Detect which cell encompasses the target text, then output its [X, Y] center coordinate. 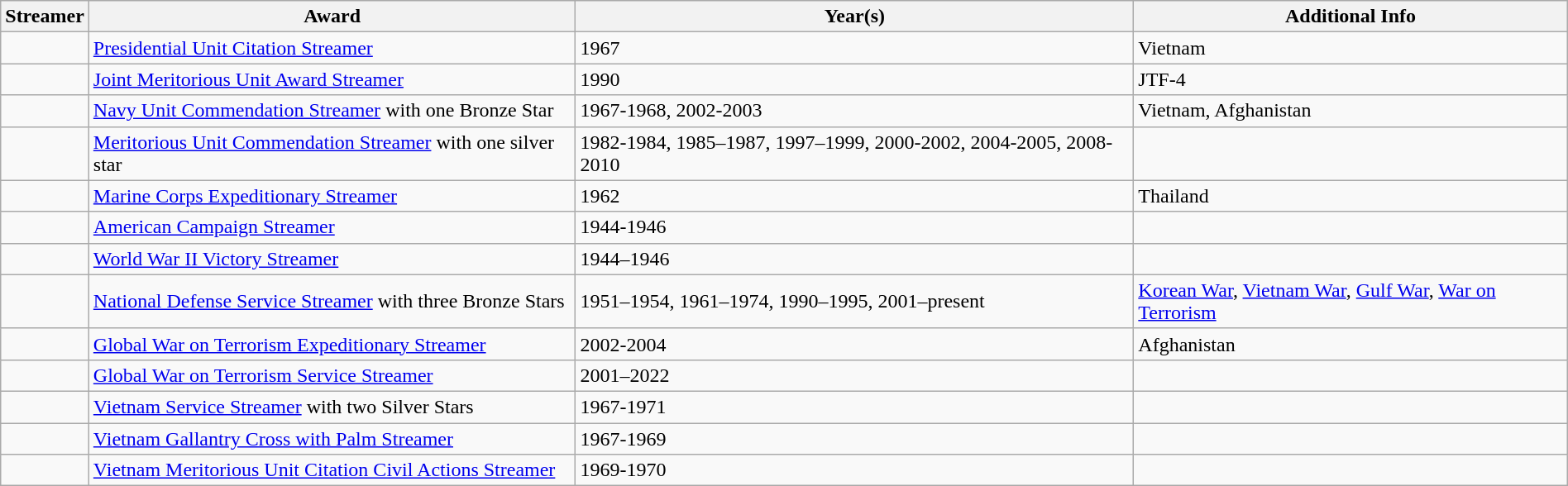
Presidential Unit Citation Streamer [332, 48]
Additional Info [1350, 17]
1967-1968, 2002-2003 [855, 111]
1962 [855, 196]
Marine Corps Expeditionary Streamer [332, 196]
Navy Unit Commendation Streamer with one Bronze Star [332, 111]
Meritorious Unit Commendation Streamer with one silver star [332, 154]
Vietnam [1350, 48]
Vietnam Service Streamer with two Silver Stars [332, 407]
1944–1946 [855, 259]
1967-1971 [855, 407]
1944-1946 [855, 227]
Joint Meritorious Unit Award Streamer [332, 79]
World War II Victory Streamer [332, 259]
Global War on Terrorism Expeditionary Streamer [332, 344]
Year(s) [855, 17]
Award [332, 17]
1951–1954, 1961–1974, 1990–1995, 2001–present [855, 301]
Streamer [45, 17]
2002-2004 [855, 344]
Global War on Terrorism Service Streamer [332, 375]
Vietnam Gallantry Cross with Palm Streamer [332, 439]
National Defense Service Streamer with three Bronze Stars [332, 301]
1982-1984, 1985–1987, 1997–1999, 2000-2002, 2004-2005, 2008-2010 [855, 154]
1967 [855, 48]
Vietnam Meritorious Unit Citation Civil Actions Streamer [332, 470]
JTF-4 [1350, 79]
1967-1969 [855, 439]
1990 [855, 79]
2001–2022 [855, 375]
Thailand [1350, 196]
Korean War, Vietnam War, Gulf War, War on Terrorism [1350, 301]
1969-1970 [855, 470]
Vietnam, Afghanistan [1350, 111]
Afghanistan [1350, 344]
American Campaign Streamer [332, 227]
